Provide the (X, Y) coordinate of the cell's center where the given text is located.  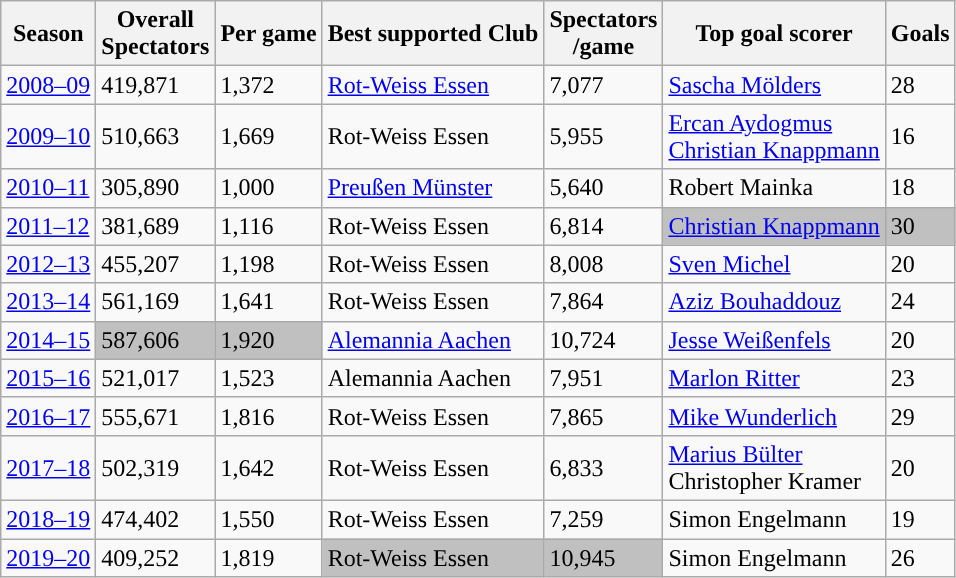
2010–11 (48, 188)
2013–14 (48, 302)
18 (920, 188)
2015–16 (48, 378)
Sascha Mölders (774, 85)
1,198 (268, 264)
10,724 (604, 340)
510,663 (156, 136)
23 (920, 378)
6,814 (604, 226)
1,669 (268, 136)
1,642 (268, 468)
381,689 (156, 226)
1,819 (268, 557)
7,077 (604, 85)
29 (920, 416)
2011–12 (48, 226)
7,951 (604, 378)
2008–09 (48, 85)
Top goal scorer (774, 34)
Marius Bülter Christopher Kramer (774, 468)
Per game (268, 34)
Christian Knappmann (774, 226)
Mike Wunderlich (774, 416)
587,606 (156, 340)
Season (48, 34)
19 (920, 519)
2018–19 (48, 519)
1,523 (268, 378)
Ercan Aydogmus Christian Knappmann (774, 136)
30 (920, 226)
409,252 (156, 557)
5,640 (604, 188)
6,833 (604, 468)
1,920 (268, 340)
7,864 (604, 302)
2014–15 (48, 340)
24 (920, 302)
2009–10 (48, 136)
16 (920, 136)
10,945 (604, 557)
2012–13 (48, 264)
Preußen Münster (433, 188)
2019–20 (48, 557)
419,871 (156, 85)
Aziz Bouhaddouz (774, 302)
1,116 (268, 226)
2016–17 (48, 416)
7,865 (604, 416)
555,671 (156, 416)
7,259 (604, 519)
28 (920, 85)
Jesse Weißenfels (774, 340)
474,402 (156, 519)
455,207 (156, 264)
1,000 (268, 188)
561,169 (156, 302)
2017–18 (48, 468)
1,550 (268, 519)
8,008 (604, 264)
502,319 (156, 468)
521,017 (156, 378)
Marlon Ritter (774, 378)
Robert Mainka (774, 188)
Goals (920, 34)
Spectators /game (604, 34)
1,372 (268, 85)
1,816 (268, 416)
Best supported Club (433, 34)
5,955 (604, 136)
1,641 (268, 302)
Sven Michel (774, 264)
26 (920, 557)
305,890 (156, 188)
Overall Spectators (156, 34)
